Output the [X, Y] coordinate of the center of the cell containing the given text.  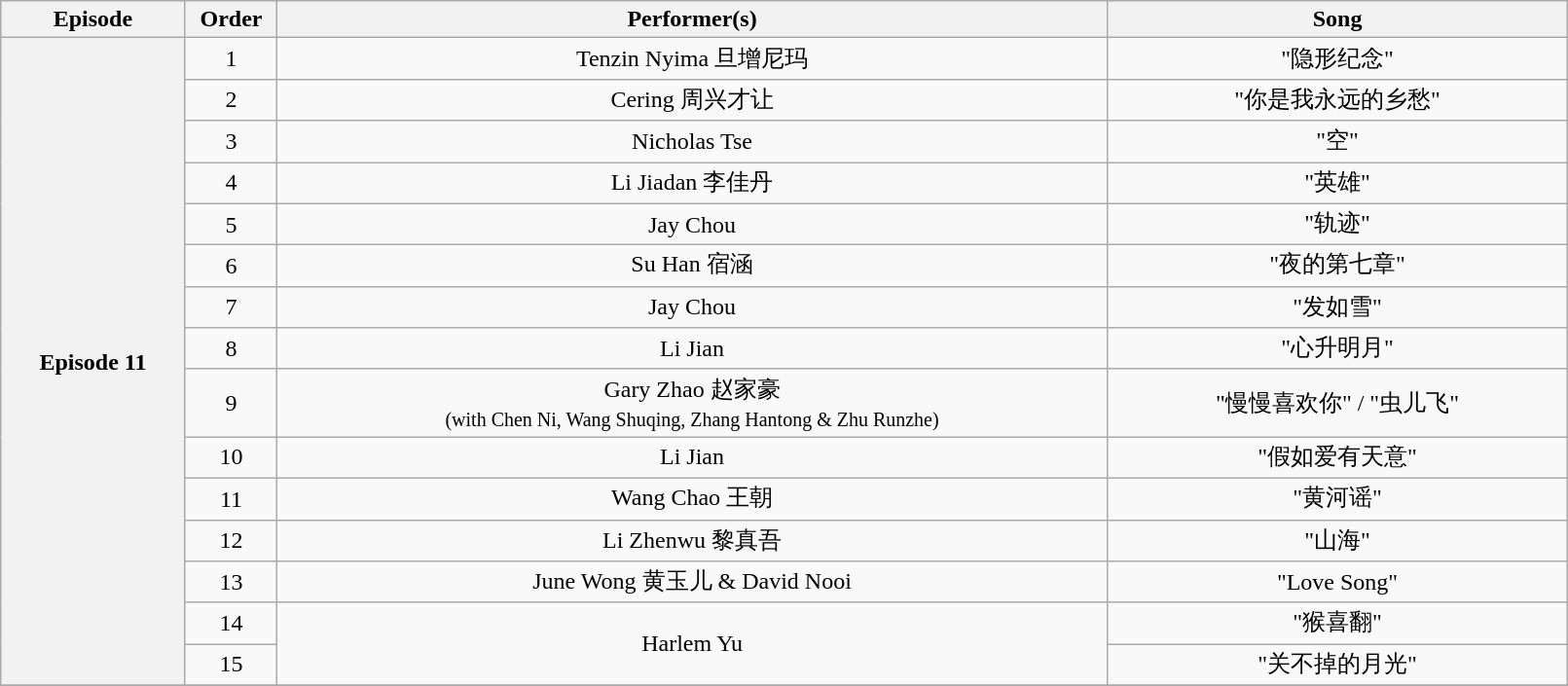
"空" [1337, 142]
"发如雪" [1337, 307]
"黄河谣" [1337, 498]
Li Zhenwu 黎真吾 [692, 541]
"猴喜翻" [1337, 623]
Wang Chao 王朝 [692, 498]
1 [232, 58]
6 [232, 267]
5 [232, 224]
Li Jiadan 李佳丹 [692, 183]
11 [232, 498]
15 [232, 666]
Cering 周兴才让 [692, 99]
2 [232, 99]
4 [232, 183]
June Wong 黄玉儿 & David Nooi [692, 582]
13 [232, 582]
"假如爱有天意" [1337, 457]
Tenzin Nyima 旦增尼玛 [692, 58]
8 [232, 348]
Episode 11 [93, 362]
Harlem Yu [692, 644]
"山海" [1337, 541]
10 [232, 457]
Order [232, 19]
"心升明月" [1337, 348]
"Love Song" [1337, 582]
3 [232, 142]
"慢慢喜欢你" / "虫儿飞" [1337, 403]
Episode [93, 19]
14 [232, 623]
Song [1337, 19]
"关不掉的月光" [1337, 666]
12 [232, 541]
"隐形纪念" [1337, 58]
Nicholas Tse [692, 142]
9 [232, 403]
7 [232, 307]
Su Han 宿涵 [692, 267]
Gary Zhao 赵家豪(with Chen Ni, Wang Shuqing, Zhang Hantong & Zhu Runzhe) [692, 403]
"你是我永远的乡愁" [1337, 99]
Performer(s) [692, 19]
"轨迹" [1337, 224]
"英雄" [1337, 183]
"夜的第七章" [1337, 267]
